Scan for the cell matching the given text and deliver its (X, Y) coordinate at center. 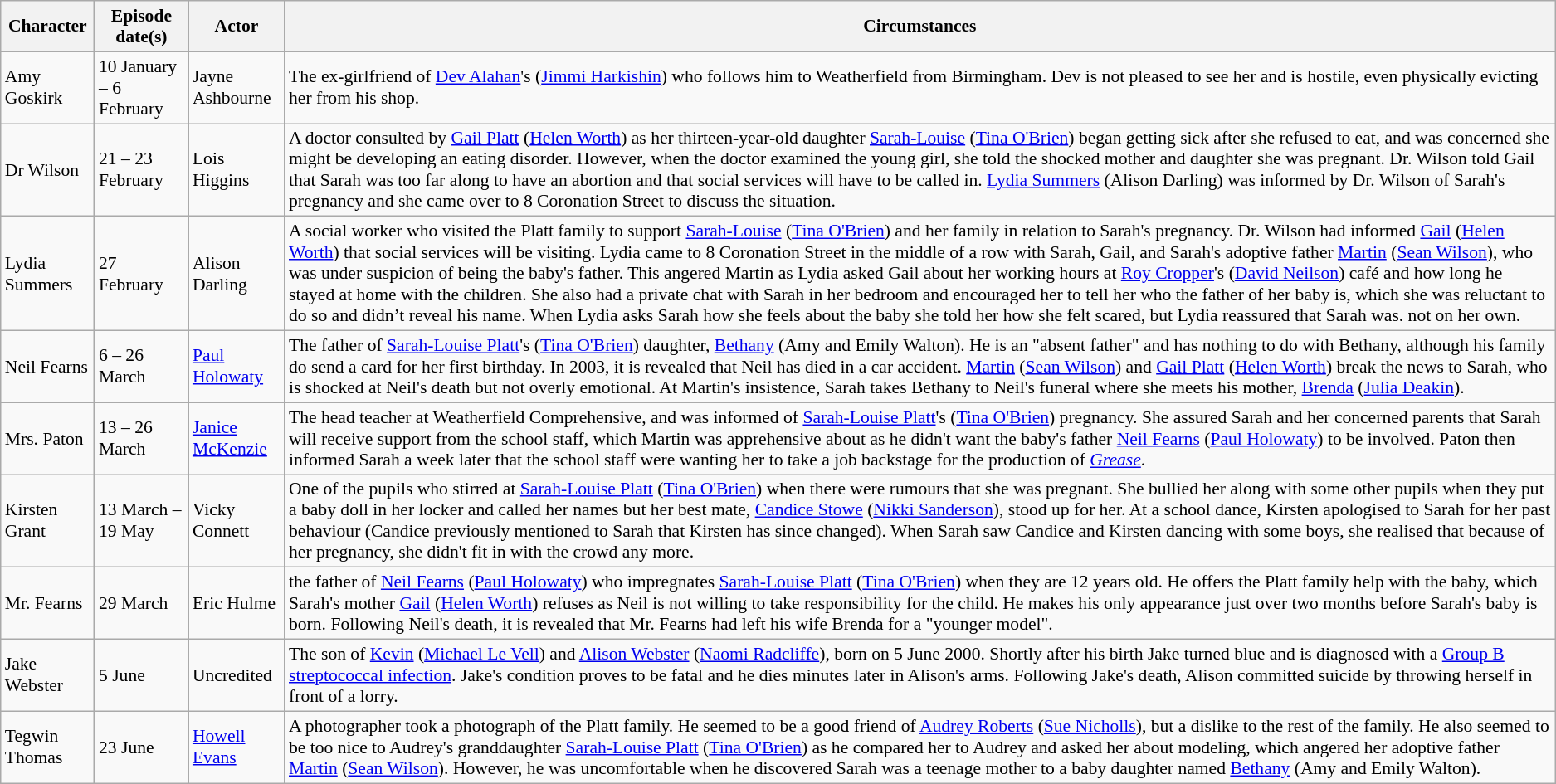
Lois Higgins (237, 170)
27 February (141, 274)
6 – 26 March (141, 367)
Vicky Connett (237, 521)
13 – 26 March (141, 438)
Kirsten Grant (48, 521)
Janice McKenzie (237, 438)
Mr. Fearns (48, 604)
Circumstances (919, 27)
10 January – 6 February (141, 88)
23 June (141, 747)
29 March (141, 604)
Tegwin Thomas (48, 747)
Jayne Ashbourne (237, 88)
5 June (141, 675)
Amy Goskirk (48, 88)
Dr Wilson (48, 170)
Alison Darling (237, 274)
21 – 23 February (141, 170)
Uncredited (237, 675)
Actor (237, 27)
Jake Webster (48, 675)
Eric Hulme (237, 604)
13 March – 19 May (141, 521)
Howell Evans (237, 747)
Neil Fearns (48, 367)
Episode date(s) (141, 27)
Paul Holowaty (237, 367)
Character (48, 27)
Lydia Summers (48, 274)
Mrs. Paton (48, 438)
